Scan for the cell matching the given text and deliver its [X, Y] coordinate at center. 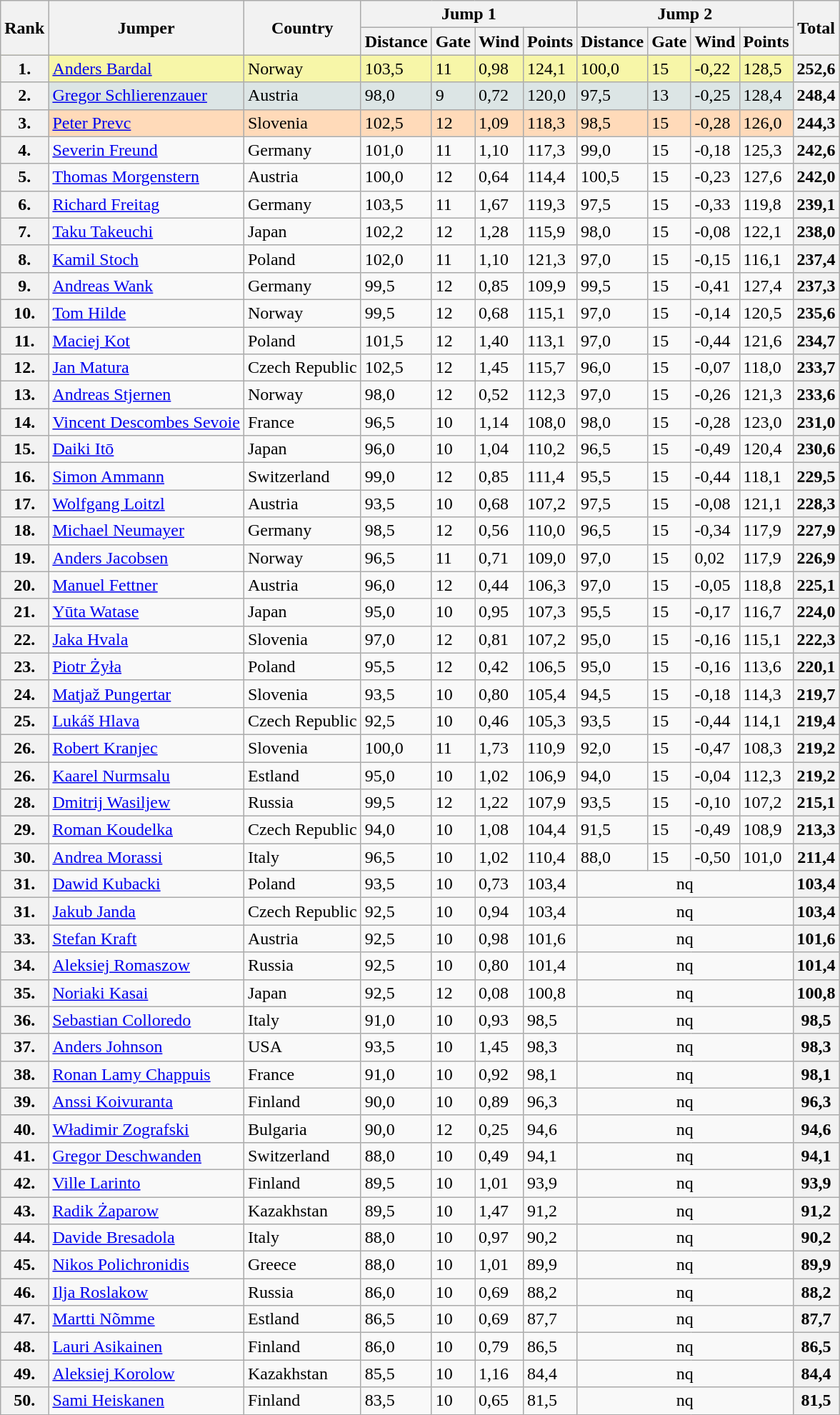
Gregor Deschwanden [146, 1156]
0,95 [499, 612]
Noriaki Kasai [146, 993]
Manuel Fettner [146, 585]
17. [24, 504]
37. [24, 1047]
Sebastian Colloredo [146, 1020]
2. [24, 96]
Michael Neumayer [146, 531]
-0,07 [715, 368]
219,4 [816, 721]
24. [24, 694]
-0,26 [715, 395]
Stefan Kraft [146, 939]
248,4 [816, 96]
0,25 [499, 1129]
231,0 [816, 422]
Ville Larinto [146, 1183]
0,56 [499, 531]
-0,14 [715, 313]
1,47 [499, 1211]
43. [24, 1211]
1,40 [499, 341]
Martti Nõmme [146, 1319]
1,09 [499, 123]
-0,41 [715, 286]
15. [24, 449]
9 [453, 96]
Maciej Kot [146, 341]
0,97 [499, 1238]
107,9 [550, 803]
211,4 [816, 857]
235,6 [816, 313]
Roman Koudelka [146, 830]
Anssi Koivuranta [146, 1101]
1,14 [499, 422]
-0,33 [715, 204]
118,0 [766, 368]
110,2 [550, 449]
102,0 [396, 259]
219,7 [816, 694]
Greece [302, 1265]
94,5 [613, 694]
36. [24, 1020]
124,1 [550, 69]
107,3 [550, 612]
213,3 [816, 830]
108,9 [766, 830]
Lauri Asikainen [146, 1346]
0,46 [499, 721]
1,22 [499, 803]
50. [24, 1401]
0,49 [499, 1156]
25. [24, 721]
127,6 [766, 177]
-0,05 [715, 585]
13. [24, 395]
Taku Takeuchi [146, 231]
-0,04 [715, 775]
128,5 [766, 69]
117,3 [550, 150]
USA [302, 1047]
Andrea Morassi [146, 857]
215,1 [816, 803]
Aleksiej Romaszow [146, 966]
-0,25 [715, 96]
128,4 [766, 96]
Rank [24, 28]
Richard Freitag [146, 204]
85,5 [396, 1374]
48. [24, 1346]
0,94 [499, 911]
123,0 [766, 422]
Simon Ammann [146, 476]
-0,47 [715, 748]
110,4 [550, 857]
115,9 [550, 231]
18. [24, 531]
121,6 [766, 341]
Aleksiej Korolow [146, 1374]
Kamil Stoch [146, 259]
20. [24, 585]
242,6 [816, 150]
Yūta Watase [146, 612]
120,0 [550, 96]
Vincent Descombes Sevoie [146, 422]
91,5 [613, 830]
Ilja Roslakow [146, 1292]
108,3 [766, 748]
4. [24, 150]
45. [24, 1265]
1. [24, 69]
118,8 [766, 585]
Piotr Żyła [146, 666]
-0,34 [715, 531]
225,1 [816, 585]
104,4 [550, 830]
11. [24, 341]
118,3 [550, 123]
0,64 [499, 177]
237,4 [816, 259]
109,0 [550, 558]
Andreas Wank [146, 286]
47. [24, 1319]
1,73 [499, 748]
229,5 [816, 476]
42. [24, 1183]
0,73 [499, 884]
40. [24, 1129]
0,92 [499, 1074]
116,7 [766, 612]
Anders Bardal [146, 69]
83,5 [396, 1401]
Jan Matura [146, 368]
228,3 [816, 504]
1,04 [499, 449]
100,5 [613, 177]
Ronan Lamy Chappuis [146, 1074]
7. [24, 231]
222,3 [816, 639]
49. [24, 1374]
6. [24, 204]
230,6 [816, 449]
-0,17 [715, 612]
Władimir Zografski [146, 1129]
Matjaž Pungertar [146, 694]
8. [24, 259]
3. [24, 123]
0,81 [499, 639]
33. [24, 939]
220,1 [816, 666]
0,65 [499, 1401]
113,6 [766, 666]
Jumper [146, 28]
41. [24, 1156]
238,0 [816, 231]
Lukáš Hlava [146, 721]
Sami Heiskanen [146, 1401]
116,1 [766, 259]
237,3 [816, 286]
23. [24, 666]
5. [24, 177]
0,72 [499, 96]
115,7 [550, 368]
30. [24, 857]
121,1 [766, 504]
114,1 [766, 721]
106,3 [550, 585]
244,3 [816, 123]
111,4 [550, 476]
Bulgaria [302, 1129]
125,3 [766, 150]
Jump 2 [685, 14]
106,9 [550, 775]
110,0 [550, 531]
Peter Prevc [146, 123]
105,4 [550, 694]
-0,15 [715, 259]
0,02 [715, 558]
35. [24, 993]
234,7 [816, 341]
0,52 [499, 395]
233,6 [816, 395]
9. [24, 286]
108,0 [550, 422]
120,5 [766, 313]
113,1 [550, 341]
233,7 [816, 368]
-0,22 [715, 69]
19. [24, 558]
-0,10 [715, 803]
Andreas Stjernen [146, 395]
28. [24, 803]
39. [24, 1101]
Anders Jacobsen [146, 558]
-0,50 [715, 857]
0,42 [499, 666]
Severin Freund [146, 150]
Jaka Hvala [146, 639]
Anders Johnson [146, 1047]
Jump 1 [469, 14]
118,1 [766, 476]
Wolfgang Loitzl [146, 504]
38. [24, 1074]
1,67 [499, 204]
Tom Hilde [146, 313]
242,0 [816, 177]
Davide Bresadola [146, 1238]
127,4 [766, 286]
0,89 [499, 1101]
122,1 [766, 231]
46. [24, 1292]
226,9 [816, 558]
Robert Kranjec [146, 748]
Radik Żaparow [146, 1211]
1,08 [499, 830]
14. [24, 422]
16. [24, 476]
92,0 [613, 748]
114,3 [766, 694]
0,08 [499, 993]
0,93 [499, 1020]
Gregor Schlierenzauer [146, 96]
13 [669, 96]
10. [24, 313]
126,0 [766, 123]
Thomas Morgenstern [146, 177]
101,5 [396, 341]
224,0 [816, 612]
Jakub Janda [146, 911]
Total [816, 28]
29. [24, 830]
44. [24, 1238]
252,6 [816, 69]
Dmitrij Wasiljew [146, 803]
120,4 [766, 449]
21. [24, 612]
105,3 [550, 721]
12. [24, 368]
34. [24, 966]
Kaarel Nurmsalu [146, 775]
1,16 [499, 1374]
Daiki Itō [146, 449]
0,44 [499, 585]
119,3 [550, 204]
239,1 [816, 204]
119,8 [766, 204]
0,79 [499, 1346]
22. [24, 639]
102,2 [396, 231]
Nikos Polichronidis [146, 1265]
114,4 [550, 177]
109,9 [550, 286]
1,28 [499, 231]
Country [302, 28]
227,9 [816, 531]
-0,23 [715, 177]
Dawid Kubacki [146, 884]
110,9 [550, 748]
106,5 [550, 666]
0,71 [499, 558]
